Search for the cell housing the specified text and yield its [X, Y] center coordinate. 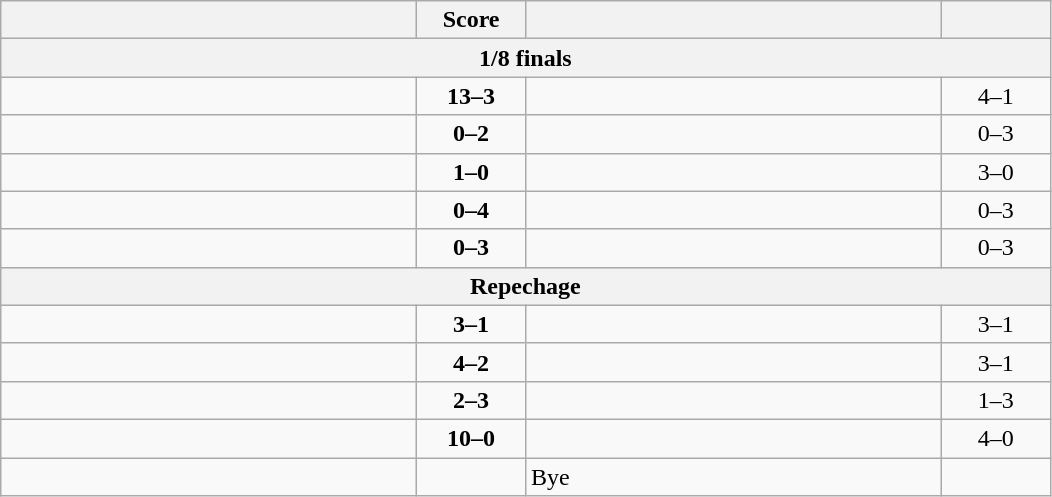
1/8 finals [526, 58]
Bye [733, 477]
4–0 [996, 438]
4–2 [472, 362]
0–4 [472, 210]
10–0 [472, 438]
4–1 [996, 96]
1–3 [996, 400]
Repechage [526, 286]
3–0 [996, 172]
Score [472, 20]
0–2 [472, 134]
1–0 [472, 172]
2–3 [472, 400]
13–3 [472, 96]
